Scan for the cell matching the given text and deliver its (x, y) coordinate at center. 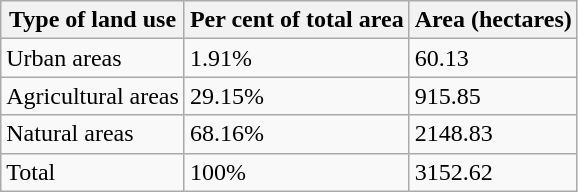
915.85 (493, 96)
60.13 (493, 58)
Total (93, 172)
29.15% (296, 96)
1.91% (296, 58)
Urban areas (93, 58)
100% (296, 172)
Natural areas (93, 134)
2148.83 (493, 134)
Per cent of total area (296, 20)
Agricultural areas (93, 96)
68.16% (296, 134)
Area (hectares) (493, 20)
Type of land use (93, 20)
3152.62 (493, 172)
